Detect which cell encompasses the target text, then output its [x, y] center coordinate. 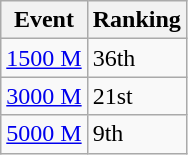
Ranking [136, 20]
5000 M [44, 134]
21st [136, 96]
9th [136, 134]
36th [136, 58]
Event [44, 20]
3000 M [44, 96]
1500 M [44, 58]
